Return [x, y] of the center of cell containing provided text 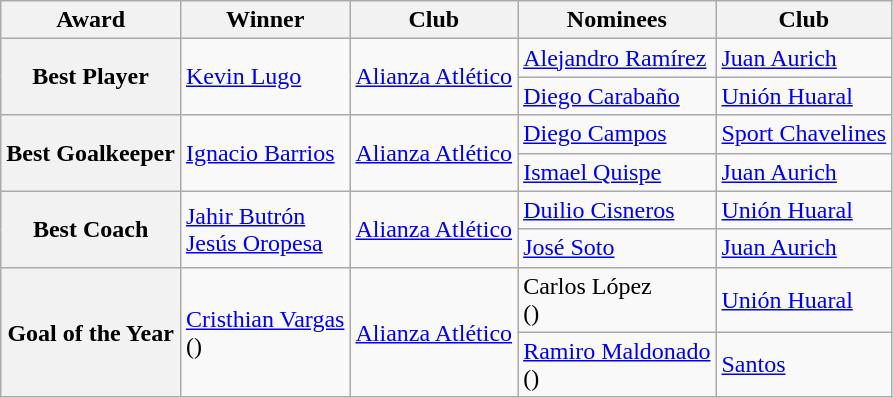
Carlos López() [617, 300]
Best Player [91, 77]
Goal of the Year [91, 332]
Cristhian Vargas() [265, 332]
Duilio Cisneros [617, 210]
Diego Campos [617, 134]
Ignacio Barrios [265, 153]
Ramiro Maldonado() [617, 364]
Best Goalkeeper [91, 153]
Ismael Quispe [617, 172]
Alejandro Ramírez [617, 58]
Award [91, 20]
Winner [265, 20]
Jahir Butrón Jesús Oropesa [265, 229]
Santos [804, 364]
Best Coach [91, 229]
Kevin Lugo [265, 77]
Diego Carabaño [617, 96]
José Soto [617, 248]
Sport Chavelines [804, 134]
Nominees [617, 20]
